Return the (x, y) coordinate for the center point of the cell that contains the specified text.  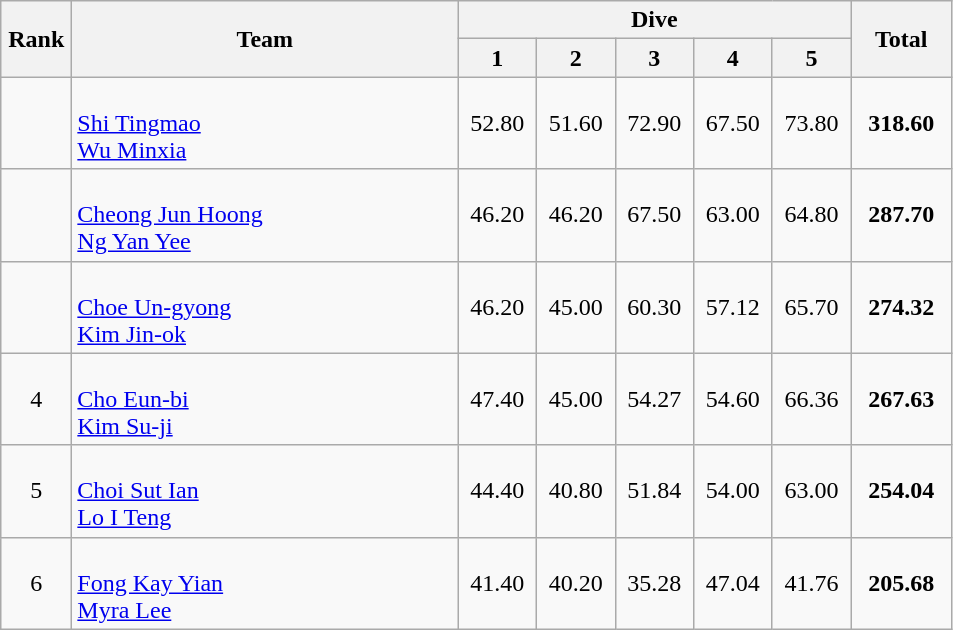
205.68 (902, 583)
267.63 (902, 399)
Rank (36, 39)
72.90 (654, 123)
2 (576, 58)
73.80 (812, 123)
54.00 (734, 491)
57.12 (734, 307)
66.36 (812, 399)
Shi TingmaoWu Minxia (265, 123)
40.80 (576, 491)
Fong Kay YianMyra Lee (265, 583)
254.04 (902, 491)
41.76 (812, 583)
40.20 (576, 583)
47.40 (498, 399)
51.60 (576, 123)
44.40 (498, 491)
1 (498, 58)
60.30 (654, 307)
Choe Un-gyongKim Jin-ok (265, 307)
Choi Sut IanLo I Teng (265, 491)
54.27 (654, 399)
52.80 (498, 123)
54.60 (734, 399)
Cho Eun-biKim Su-ji (265, 399)
Total (902, 39)
287.70 (902, 215)
Dive (654, 20)
Cheong Jun HoongNg Yan Yee (265, 215)
3 (654, 58)
51.84 (654, 491)
64.80 (812, 215)
Team (265, 39)
6 (36, 583)
35.28 (654, 583)
65.70 (812, 307)
274.32 (902, 307)
41.40 (498, 583)
318.60 (902, 123)
47.04 (734, 583)
